Pinpoint the cell where the given text exists, returning its [x, y] midpoint coordinate. 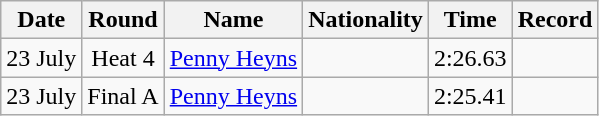
Time [470, 20]
Round [123, 20]
Nationality [366, 20]
Name [233, 20]
Date [42, 20]
Record [555, 20]
2:25.41 [470, 96]
Final A [123, 96]
Heat 4 [123, 58]
2:26.63 [470, 58]
